Detect which cell encompasses the target text, then output its [X, Y] center coordinate. 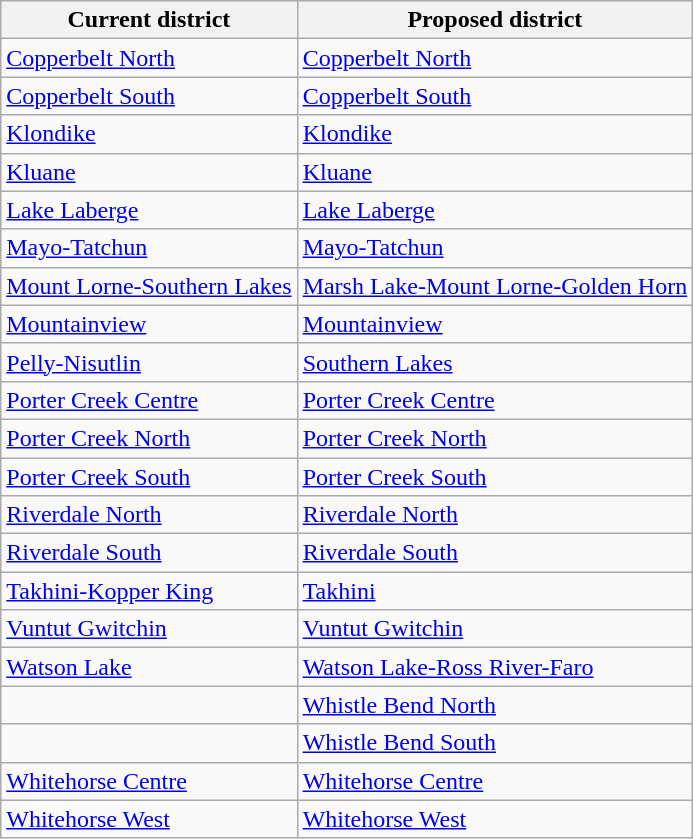
Proposed district [495, 20]
Southern Lakes [495, 362]
Watson Lake [149, 667]
Pelly-Nisutlin [149, 362]
Marsh Lake-Mount Lorne-Golden Horn [495, 286]
Takhini [495, 591]
Whistle Bend South [495, 743]
Current district [149, 20]
Watson Lake-Ross River-Faro [495, 667]
Whistle Bend North [495, 705]
Takhini-Kopper King [149, 591]
Mount Lorne-Southern Lakes [149, 286]
